Capture the cell that displays the provided text and extract its (X, Y) central coordinate. 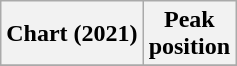
Chart (2021) (72, 34)
Peakposition (189, 34)
